Locate the cell with the specified text and output its (x, y) center coordinate. 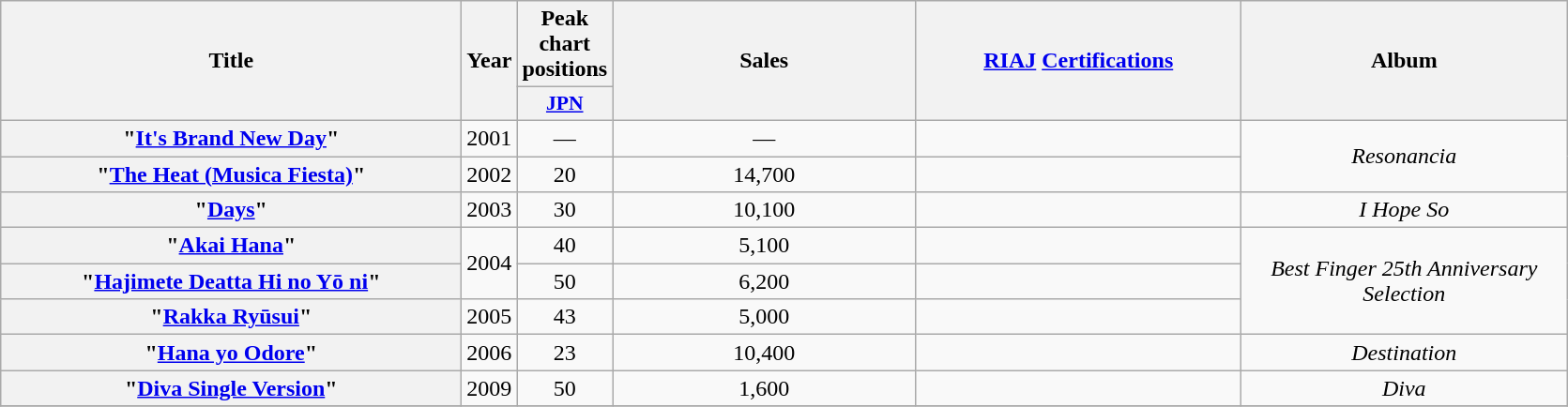
JPN (565, 104)
2001 (490, 138)
Album (1404, 61)
"Hajimete Deatta Hi no Yō ni" (231, 281)
Best Finger 25th Anniversary Selection (1404, 281)
"The Heat (Musica Fiesta)" (231, 173)
Title (231, 61)
"Rakka Ryūsui" (231, 317)
"Diva Single Version" (231, 388)
Peak chart positions (565, 44)
23 (565, 353)
2005 (490, 317)
20 (565, 173)
Destination (1404, 353)
6,200 (764, 281)
10,100 (764, 210)
2003 (490, 210)
2002 (490, 173)
10,400 (764, 353)
I Hope So (1404, 210)
43 (565, 317)
"Hana yo Odore" (231, 353)
"It's Brand New Day" (231, 138)
5,000 (764, 317)
2009 (490, 388)
Diva (1404, 388)
30 (565, 210)
1,600 (764, 388)
40 (565, 246)
"Days" (231, 210)
2004 (490, 264)
Sales (764, 61)
5,100 (764, 246)
RIAJ Certifications (1079, 61)
Year (490, 61)
"Akai Hana" (231, 246)
Resonancia (1404, 156)
2006 (490, 353)
14,700 (764, 173)
